Scan for the cell matching the given text and deliver its (X, Y) coordinate at center. 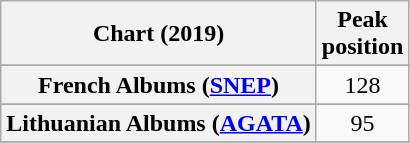
French Albums (SNEP) (159, 85)
95 (362, 123)
Lithuanian Albums (AGATA) (159, 123)
Peakposition (362, 34)
128 (362, 85)
Chart (2019) (159, 34)
